Return the (X, Y) coordinate for the center point of the cell that contains the specified text.  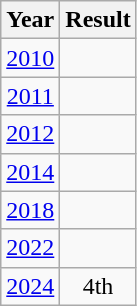
2012 (30, 134)
2018 (30, 210)
Result (98, 20)
Year (30, 20)
2010 (30, 58)
2022 (30, 248)
2014 (30, 172)
2011 (30, 96)
2024 (30, 286)
4th (98, 286)
